Identify which cell holds the provided text, then report its (X, Y) central coordinate. 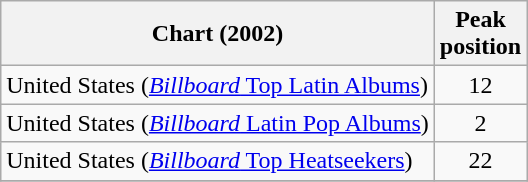
2 (480, 123)
12 (480, 85)
United States (Billboard Top Heatseekers) (218, 161)
Peakposition (480, 34)
United States (Billboard Latin Pop Albums) (218, 123)
22 (480, 161)
Chart (2002) (218, 34)
United States (Billboard Top Latin Albums) (218, 85)
